Extract the (X, Y) coordinate from the center of the cell holding the provided text.  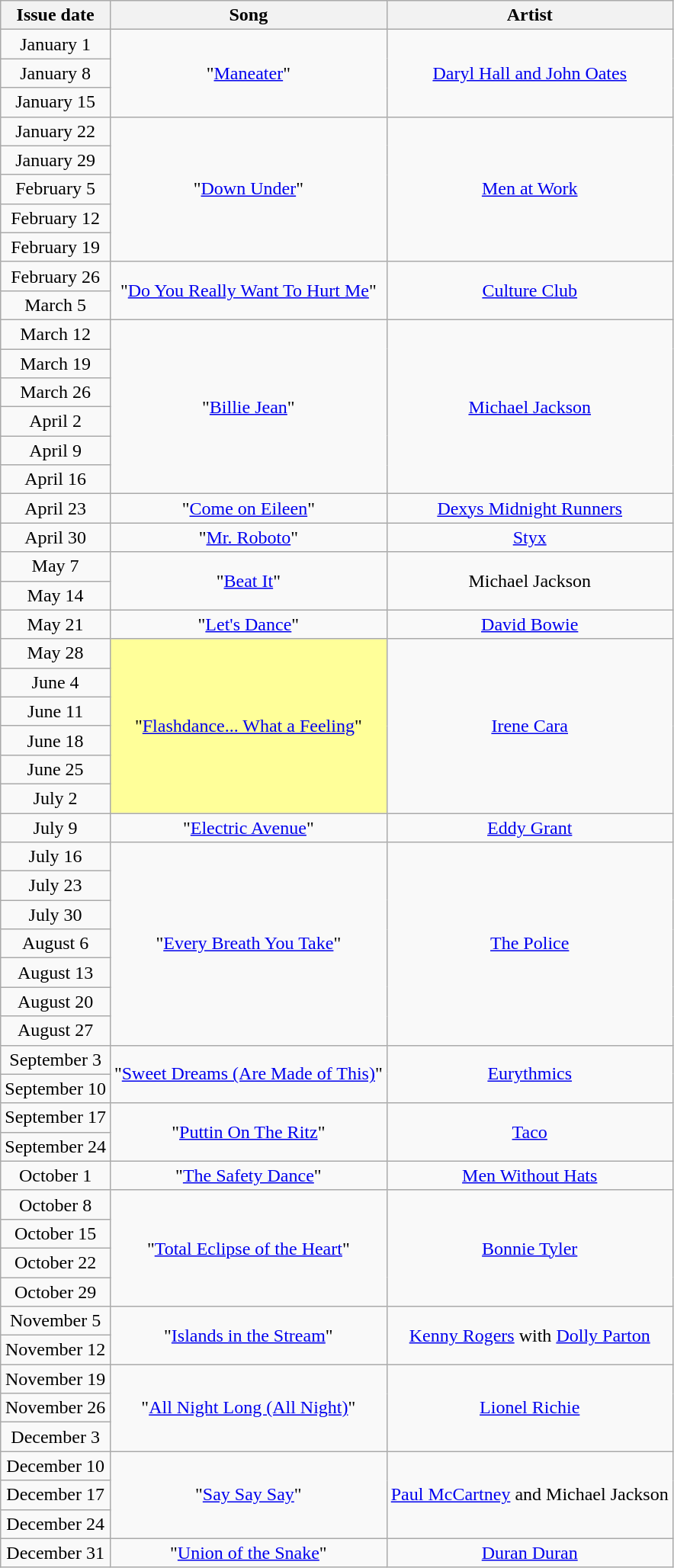
February 26 (56, 276)
"Say Say Say" (249, 1495)
July 30 (56, 915)
October 8 (56, 1204)
Daryl Hall and John Oates (529, 73)
Culture Club (529, 290)
October 1 (56, 1175)
February 12 (56, 218)
May 7 (56, 566)
August 13 (56, 973)
March 26 (56, 393)
January 15 (56, 102)
Taco (529, 1132)
Kenny Rogers with Dolly Parton (529, 1336)
October 29 (56, 1292)
"Beat It" (249, 581)
August 6 (56, 944)
Lionel Richie (529, 1408)
May 21 (56, 624)
February 5 (56, 189)
"Maneater" (249, 73)
"Islands in the Stream" (249, 1336)
February 19 (56, 247)
Irene Cara (529, 726)
September 17 (56, 1117)
"Come on Eileen" (249, 508)
September 24 (56, 1146)
August 27 (56, 1031)
Bonnie Tyler (529, 1248)
Duran Duran (529, 1553)
"Sweet Dreams (Are Made of This)" (249, 1074)
April 2 (56, 422)
October 22 (56, 1262)
July 16 (56, 857)
"Do You Really Want To Hurt Me" (249, 290)
"Electric Avenue" (249, 827)
July 2 (56, 798)
Dexys Midnight Runners (529, 508)
January 22 (56, 131)
September 3 (56, 1060)
November 19 (56, 1379)
The Police (529, 944)
April 16 (56, 479)
"Down Under" (249, 189)
Issue date (56, 15)
April 30 (56, 537)
December 3 (56, 1437)
January 29 (56, 160)
December 24 (56, 1524)
December 10 (56, 1466)
October 15 (56, 1233)
June 4 (56, 682)
August 20 (56, 1002)
May 14 (56, 595)
June 25 (56, 769)
Song (249, 15)
"Total Eclipse of the Heart" (249, 1248)
July 23 (56, 886)
December 17 (56, 1495)
March 5 (56, 305)
David Bowie (529, 624)
"Every Breath You Take" (249, 944)
Eddy Grant (529, 827)
"Puttin On The Ritz" (249, 1132)
June 18 (56, 740)
Artist (529, 15)
Men at Work (529, 189)
"Union of the Snake" (249, 1553)
June 11 (56, 711)
"Flashdance... What a Feeling" (249, 726)
September 10 (56, 1089)
December 31 (56, 1553)
Eurythmics (529, 1074)
Men Without Hats (529, 1175)
November 12 (56, 1350)
"Billie Jean" (249, 406)
"The Safety Dance" (249, 1175)
"Let's Dance" (249, 624)
April 9 (56, 451)
"Mr. Roboto" (249, 537)
November 5 (56, 1321)
Paul McCartney and Michael Jackson (529, 1495)
November 26 (56, 1408)
"All Night Long (All Night)" (249, 1408)
May 28 (56, 653)
Styx (529, 537)
January 8 (56, 73)
January 1 (56, 44)
July 9 (56, 827)
March 19 (56, 364)
March 12 (56, 334)
April 23 (56, 508)
